Determine the [X, Y] coordinate at the center of the cell enclosing the given text.  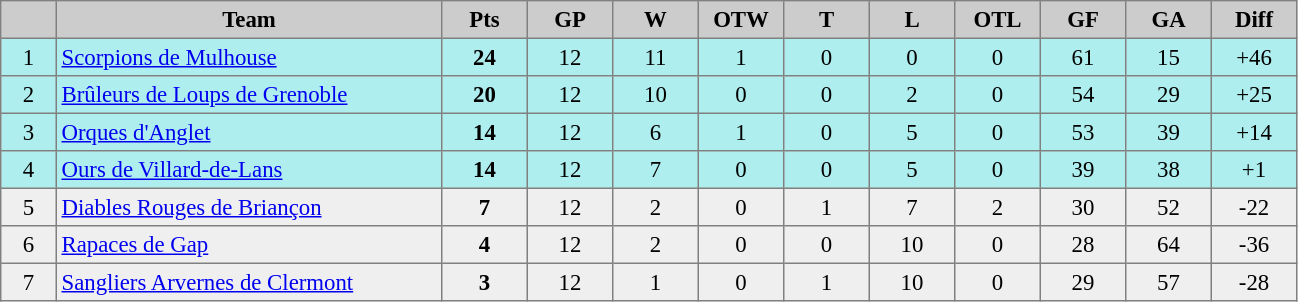
11 [656, 57]
Rapaces de Gap [249, 245]
Diables Rouges de Briançon [249, 207]
OTW [741, 20]
24 [485, 57]
GP [570, 20]
+14 [1254, 132]
W [656, 20]
OTL [998, 20]
+1 [1254, 170]
54 [1083, 95]
28 [1083, 245]
Orques d'Anglet [249, 132]
38 [1169, 170]
Team [249, 20]
+46 [1254, 57]
+25 [1254, 95]
61 [1083, 57]
57 [1169, 282]
Sangliers Arvernes de Clermont [249, 282]
GF [1083, 20]
Brûleurs de Loups de Grenoble [249, 95]
Scorpions de Mulhouse [249, 57]
-22 [1254, 207]
GA [1169, 20]
64 [1169, 245]
53 [1083, 132]
T [827, 20]
-28 [1254, 282]
L [912, 20]
Ours de Villard-de-Lans [249, 170]
20 [485, 95]
-36 [1254, 245]
52 [1169, 207]
30 [1083, 207]
Diff [1254, 20]
15 [1169, 57]
Pts [485, 20]
